Identify which cell holds the provided text, then report its [x, y] central coordinate. 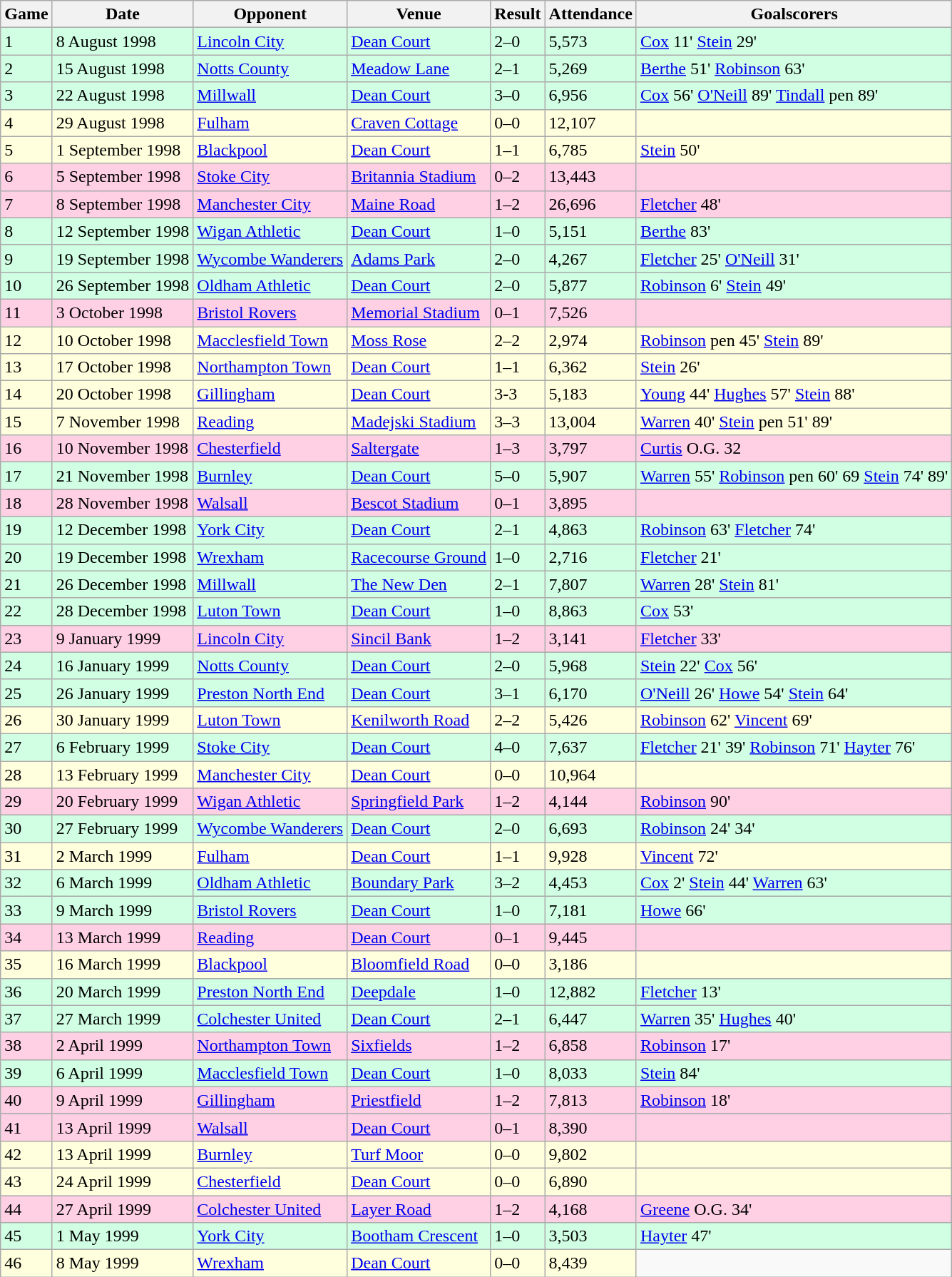
O'Neill 26' Howe 54' Stein 64' [794, 693]
20 February 1999 [123, 802]
Robinson 6' Stein 49' [794, 285]
22 August 1998 [123, 96]
Robinson 18' [794, 1100]
4,168 [590, 1209]
5,968 [590, 666]
Deepdale [419, 992]
5,269 [590, 68]
6,362 [590, 367]
Springfield Park [419, 802]
Berthe 51' Robinson 63' [794, 68]
26 January 1999 [123, 693]
16 [26, 449]
43 [26, 1181]
42 [26, 1154]
13 March 1999 [123, 937]
2 April 1999 [123, 1046]
6,890 [590, 1181]
5,573 [590, 41]
Attendance [590, 14]
4 [26, 123]
8 September 1998 [123, 204]
Cox 53' [794, 611]
3,503 [590, 1236]
21 [26, 584]
3,797 [590, 449]
Berthe 83' [794, 231]
Robinson 62' Vincent 69' [794, 720]
8,863 [590, 611]
Result [518, 14]
41 [26, 1127]
Curtis O.G. 32 [794, 449]
Bootham Crescent [419, 1236]
8 May 1999 [123, 1263]
Meadow Lane [419, 68]
7,637 [590, 747]
24 [26, 666]
8,390 [590, 1127]
9 April 1999 [123, 1100]
29 August 1998 [123, 123]
Goalscorers [794, 14]
5 September 1998 [123, 177]
38 [26, 1046]
6,858 [590, 1046]
Craven Cottage [419, 123]
28 [26, 774]
5,426 [590, 720]
Cox 2' Stein 44' Warren 63' [794, 883]
Saltergate [419, 449]
1 May 1999 [123, 1236]
Maine Road [419, 204]
3 [26, 96]
Date [123, 14]
Warren 35' Hughes 40' [794, 1019]
Venue [419, 14]
9 January 1999 [123, 638]
7,813 [590, 1100]
Opponent [270, 14]
6,447 [590, 1019]
Fletcher 48' [794, 204]
13 [26, 367]
Vincent 72' [794, 856]
10 October 1998 [123, 340]
12 September 1998 [123, 231]
30 January 1999 [123, 720]
27 February 1999 [123, 829]
35 [26, 965]
3 October 1998 [123, 312]
2,716 [590, 557]
32 [26, 883]
8 August 1998 [123, 41]
10 November 1998 [123, 449]
16 January 1999 [123, 666]
25 [26, 693]
Kenilworth Road [419, 720]
Young 44' Hughes 57' Stein 88' [794, 395]
Stein 84' [794, 1073]
Game [26, 14]
13,443 [590, 177]
16 March 1999 [123, 965]
Layer Road [419, 1209]
Fletcher 25' O'Neill 31' [794, 258]
Warren 40' Stein pen 51' 89' [794, 422]
4,144 [590, 802]
Bescot Stadium [419, 503]
Priestfield [419, 1100]
14 [26, 395]
9,445 [590, 937]
24 April 1999 [123, 1181]
12 December 1998 [123, 530]
10,964 [590, 774]
3–3 [518, 422]
3-3 [518, 395]
Britannia Stadium [419, 177]
37 [26, 1019]
Hayter 47' [794, 1236]
3–0 [518, 96]
6,785 [590, 150]
6 February 1999 [123, 747]
9 March 1999 [123, 910]
6 April 1999 [123, 1073]
36 [26, 992]
12,107 [590, 123]
Fletcher 13' [794, 992]
8,033 [590, 1073]
3–1 [518, 693]
Turf Moor [419, 1154]
9 [26, 258]
Stein 26' [794, 367]
Adams Park [419, 258]
15 [26, 422]
12,882 [590, 992]
Robinson 63' Fletcher 74' [794, 530]
6,170 [590, 693]
6 March 1999 [123, 883]
23 [26, 638]
Madejski Stadium [419, 422]
28 November 1998 [123, 503]
Fletcher 33' [794, 638]
3,186 [590, 965]
6 [26, 177]
2 March 1999 [123, 856]
The New Den [419, 584]
19 December 1998 [123, 557]
0–2 [518, 177]
Stein 22' Cox 56' [794, 666]
8 [26, 231]
19 [26, 530]
19 September 1998 [123, 258]
30 [26, 829]
33 [26, 910]
2,974 [590, 340]
4,453 [590, 883]
5 [26, 150]
Moss Rose [419, 340]
4–0 [518, 747]
Sincil Bank [419, 638]
Bloomfield Road [419, 965]
45 [26, 1236]
Cox 11' Stein 29' [794, 41]
7,526 [590, 312]
1–3 [518, 449]
Robinson 24' 34' [794, 829]
8,439 [590, 1263]
5,877 [590, 285]
Sixfields [419, 1046]
46 [26, 1263]
Robinson 17' [794, 1046]
Boundary Park [419, 883]
2 [26, 68]
27 March 1999 [123, 1019]
3–2 [518, 883]
3,141 [590, 638]
Robinson pen 45' Stein 89' [794, 340]
21 November 1998 [123, 476]
3,895 [590, 503]
6,956 [590, 96]
44 [26, 1209]
27 April 1999 [123, 1209]
13 February 1999 [123, 774]
27 [26, 747]
20 October 1998 [123, 395]
1 [26, 41]
17 October 1998 [123, 367]
Cox 56' O'Neill 89' Tindall pen 89' [794, 96]
18 [26, 503]
7,807 [590, 584]
34 [26, 937]
Fletcher 21' [794, 557]
13,004 [590, 422]
28 December 1998 [123, 611]
Racecourse Ground [419, 557]
Howe 66' [794, 910]
7,181 [590, 910]
7 November 1998 [123, 422]
20 [26, 557]
5,183 [590, 395]
40 [26, 1100]
9,928 [590, 856]
26 December 1998 [123, 584]
26 [26, 720]
5–0 [518, 476]
22 [26, 611]
10 [26, 285]
Robinson 90' [794, 802]
31 [26, 856]
26,696 [590, 204]
4,863 [590, 530]
5,151 [590, 231]
17 [26, 476]
4,267 [590, 258]
39 [26, 1073]
15 August 1998 [123, 68]
20 March 1999 [123, 992]
Warren 28' Stein 81' [794, 584]
Warren 55' Robinson pen 60' 69 Stein 74' 89' [794, 476]
26 September 1998 [123, 285]
Stein 50' [794, 150]
Memorial Stadium [419, 312]
12 [26, 340]
7 [26, 204]
5,907 [590, 476]
Fletcher 21' 39' Robinson 71' Hayter 76' [794, 747]
6,693 [590, 829]
9,802 [590, 1154]
11 [26, 312]
1 September 1998 [123, 150]
29 [26, 802]
Greene O.G. 34' [794, 1209]
